Locate the cell with the specified text and output its (x, y) center coordinate. 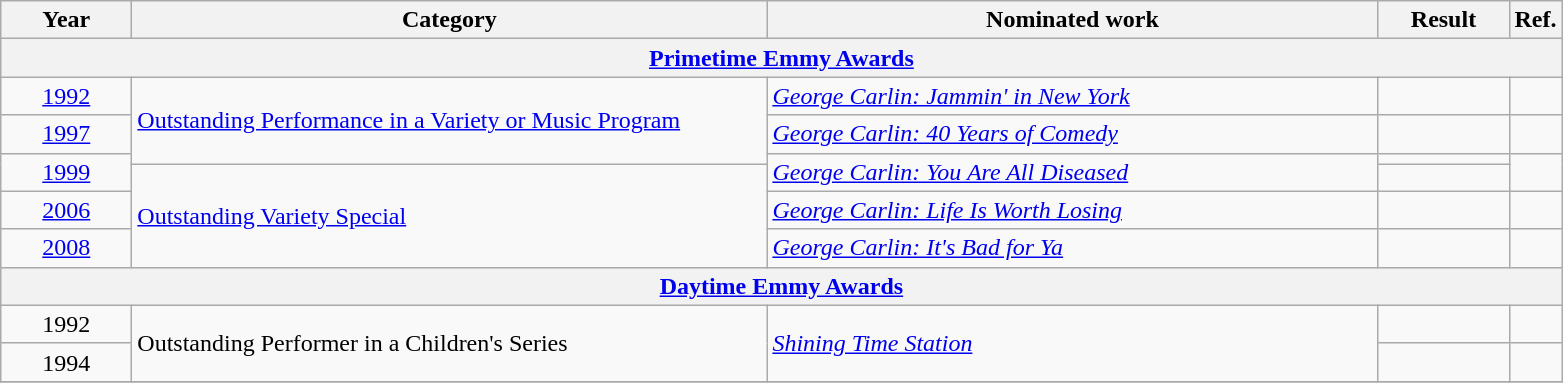
Result (1444, 20)
Category (450, 20)
George Carlin: It's Bad for Ya (1072, 248)
George Carlin: You Are All Diseased (1072, 172)
George Carlin: 40 Years of Comedy (1072, 134)
Daytime Emmy Awards (782, 286)
1999 (66, 172)
Outstanding Performer in a Children's Series (450, 343)
Outstanding Performance in a Variety or Music Program (450, 120)
Shining Time Station (1072, 343)
Nominated work (1072, 20)
2008 (66, 248)
Year (66, 20)
1994 (66, 362)
1997 (66, 134)
Primetime Emmy Awards (782, 58)
George Carlin: Jammin' in New York (1072, 96)
Ref. (1536, 20)
George Carlin: Life Is Worth Losing (1072, 210)
2006 (66, 210)
Outstanding Variety Special (450, 216)
